Search for the cell housing the specified text and yield its (x, y) center coordinate. 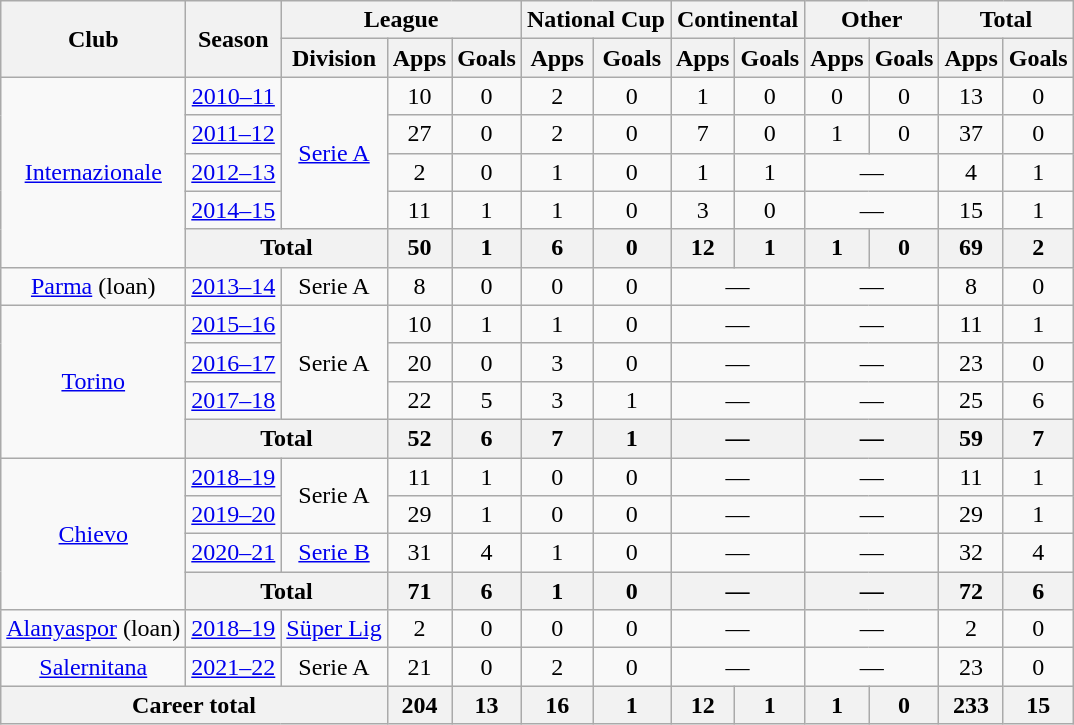
31 (419, 553)
Alanyaspor (loan) (94, 629)
Chievo (94, 534)
2019–20 (234, 515)
Other (872, 20)
2014–15 (234, 210)
2015–16 (234, 324)
52 (419, 438)
21 (419, 667)
71 (419, 591)
Serie B (334, 553)
2013–14 (234, 286)
Continental (737, 20)
Internazionale (94, 172)
233 (971, 705)
Süper Lig (334, 629)
National Cup (596, 20)
2017–18 (234, 400)
20 (419, 362)
204 (419, 705)
5 (487, 400)
37 (971, 134)
69 (971, 248)
2011–12 (234, 134)
2012–13 (234, 172)
Season (234, 39)
Division (334, 58)
59 (971, 438)
27 (419, 134)
72 (971, 591)
22 (419, 400)
Parma (loan) (94, 286)
16 (557, 705)
32 (971, 553)
2020–21 (234, 553)
2016–17 (234, 362)
Torino (94, 381)
50 (419, 248)
2010–11 (234, 96)
Salernitana (94, 667)
Career total (194, 705)
League (402, 20)
25 (971, 400)
2021–22 (234, 667)
Club (94, 39)
